Return the [X, Y] coordinate for the center point of the cell that contains the specified text.  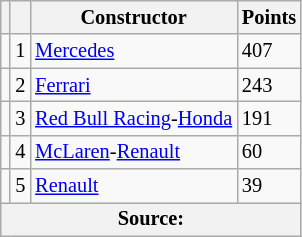
Points [269, 17]
4 [20, 152]
243 [269, 85]
Constructor [134, 17]
60 [269, 152]
Mercedes [134, 51]
407 [269, 51]
2 [20, 85]
Renault [134, 186]
3 [20, 118]
39 [269, 186]
1 [20, 51]
Source: [151, 219]
5 [20, 186]
191 [269, 118]
McLaren-Renault [134, 152]
Ferrari [134, 85]
Red Bull Racing-Honda [134, 118]
